Identify which cell holds the provided text, then report its [X, Y] central coordinate. 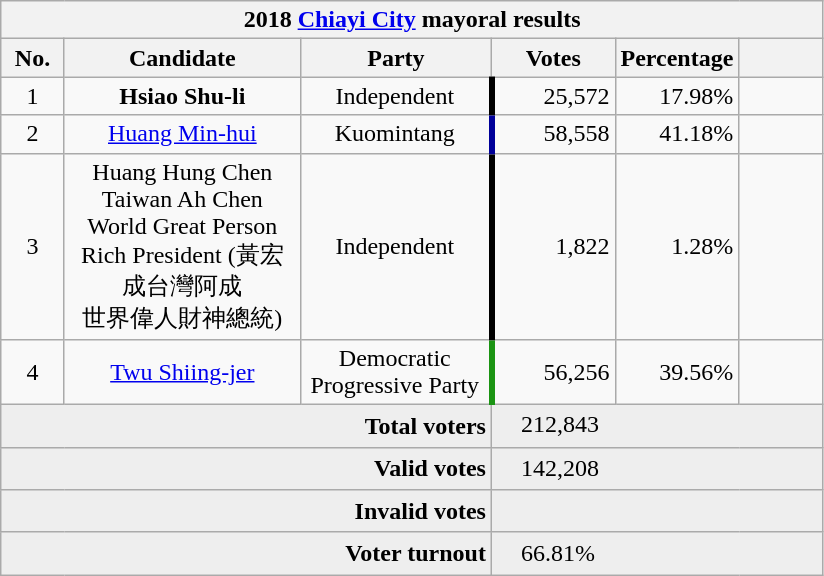
Valid votes [246, 468]
Huang Min-hui [182, 134]
Votes [553, 58]
Hsiao Shu-li [182, 96]
Twu Shiing-jer [182, 372]
1.28% [677, 246]
25,572 [553, 96]
41.18% [677, 134]
Huang Hung Chen Taiwan Ah Chen World Great Person Rich President (黃宏成台灣阿成世界偉人財神總統) [182, 246]
142,208 [657, 468]
Voter turnout [246, 554]
4 [33, 372]
3 [33, 246]
17.98% [677, 96]
Total voters [246, 426]
Democratic Progressive Party [396, 372]
Party [396, 58]
39.56% [677, 372]
1,822 [553, 246]
56,256 [553, 372]
2 [33, 134]
1 [33, 96]
2018 Chiayi City mayoral results [412, 20]
Percentage [677, 58]
Candidate [182, 58]
66.81% [657, 554]
Kuomintang [396, 134]
Invalid votes [246, 512]
No. [33, 58]
212,843 [657, 426]
58,558 [553, 134]
